Output the [X, Y] coordinate of the center of the cell containing the given text.  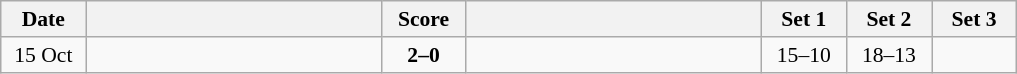
15–10 [804, 55]
18–13 [888, 55]
Set 2 [888, 19]
15 Oct [44, 55]
Date [44, 19]
Score [424, 19]
Set 3 [974, 19]
Set 1 [804, 19]
2–0 [424, 55]
